Provide the [x, y] coordinate of the cell's center where the given text is located.  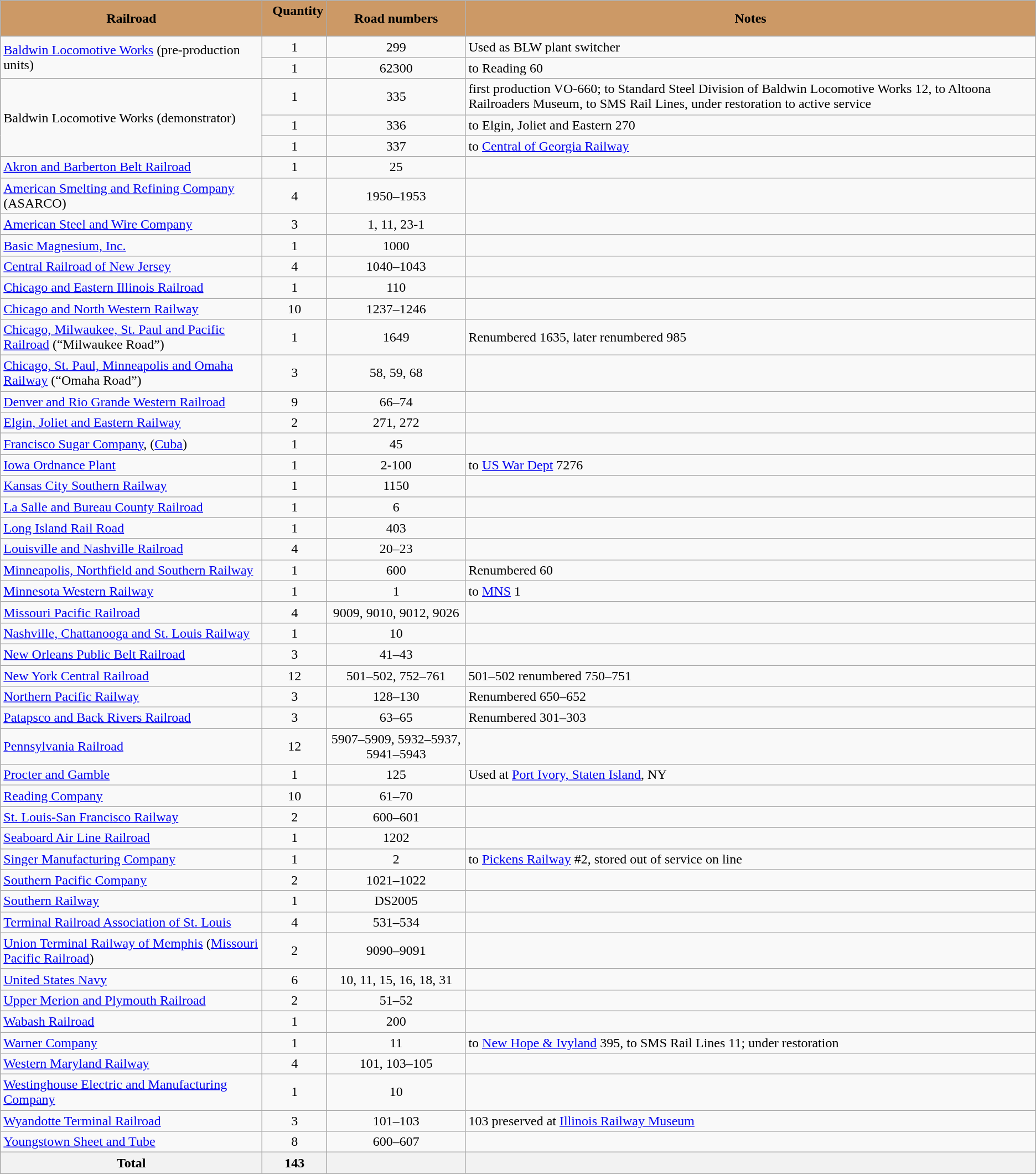
600–601 [396, 817]
Notes [750, 19]
to Pickens Railway #2, stored out of service on line [750, 859]
Chicago, St. Paul, Minneapolis and Omaha Railway (“Omaha Road”) [132, 373]
Wabash Railroad [132, 1021]
Total [132, 1163]
Northern Pacific Railway [132, 697]
Singer Manufacturing Company [132, 859]
Procter and Gamble [132, 775]
to US War Dept 7276 [750, 465]
Francisco Sugar Company, (Cuba) [132, 444]
Nashville, Chattanooga and St. Louis Railway [132, 633]
103 preserved at Illinois Railway Museum [750, 1121]
101, 103–105 [396, 1064]
Union Terminal Railway of Memphis (Missouri Pacific Railroad) [132, 951]
600–607 [396, 1142]
Central Railroad of New Jersey [132, 266]
to Reading 60 [750, 68]
128–130 [396, 697]
337 [396, 146]
20–23 [396, 549]
9009, 9010, 9012, 9026 [396, 612]
1150 [396, 486]
American Steel and Wire Company [132, 224]
62300 [396, 68]
Akron and Barberton Belt Railroad [132, 167]
336 [396, 125]
to MNS 1 [750, 591]
600 [396, 570]
25 [396, 167]
143 [294, 1163]
51–52 [396, 1000]
to New Hope & Ivyland 395, to SMS Rail Lines 11; under restoration [750, 1042]
Renumbered 1635, later renumbered 985 [750, 338]
Kansas City Southern Railway [132, 486]
Western Maryland Railway [132, 1064]
125 [396, 775]
Wyandotte Terminal Railroad [132, 1121]
Renumbered 60 [750, 570]
La Salle and Bureau County Railroad [132, 507]
299 [396, 47]
Iowa Ordnance Plant [132, 465]
1950–1953 [396, 196]
Baldwin Locomotive Works (demonstrator) [132, 117]
531–534 [396, 922]
to Central of Georgia Railway [750, 146]
Renumbered 650–652 [750, 697]
DS2005 [396, 901]
Louisville and Nashville Railroad [132, 549]
Railroad [132, 19]
Seaboard Air Line Railroad [132, 838]
1649 [396, 338]
Road numbers [396, 19]
1021–1022 [396, 880]
101–103 [396, 1121]
American Smelting and Refining Company (ASARCO) [132, 196]
1000 [396, 245]
1237–1246 [396, 308]
Missouri Pacific Railroad [132, 612]
1040–1043 [396, 266]
1202 [396, 838]
Pennsylvania Railroad [132, 746]
Patapsco and Back Rivers Railroad [132, 718]
11 [396, 1042]
Warner Company [132, 1042]
335 [396, 96]
St. Louis-San Francisco Railway [132, 817]
Elgin, Joliet and Eastern Railway [132, 423]
Used at Port Ivory, Staten Island, NY [750, 775]
Used as BLW plant switcher [750, 47]
Upper Merion and Plymouth Railroad [132, 1000]
9090–9091 [396, 951]
Chicago and North Western Railway [132, 308]
5907–5909, 5932–5937, 5941–5943 [396, 746]
Chicago, Milwaukee, St. Paul and Pacific Railroad (“Milwaukee Road”) [132, 338]
8 [294, 1142]
Quantity [294, 19]
271, 272 [396, 423]
63–65 [396, 718]
10, 11, 15, 16, 18, 31 [396, 979]
Terminal Railroad Association of St. Louis [132, 922]
United States Navy [132, 979]
Reading Company [132, 796]
Renumbered 301–303 [750, 718]
1, 11, 23-1 [396, 224]
Youngstown Sheet and Tube [132, 1142]
501–502 renumbered 750–751 [750, 676]
Westinghouse Electric and Manufacturing Company [132, 1093]
45 [396, 444]
Minnesota Western Railway [132, 591]
Chicago and Eastern Illinois Railroad [132, 287]
2-100 [396, 465]
9 [294, 402]
Minneapolis, Northfield and Southern Railway [132, 570]
66–74 [396, 402]
New Orleans Public Belt Railroad [132, 654]
Denver and Rio Grande Western Railroad [132, 402]
501–502, 752–761 [396, 676]
200 [396, 1021]
Basic Magnesium, Inc. [132, 245]
Southern Pacific Company [132, 880]
58, 59, 68 [396, 373]
Long Island Rail Road [132, 528]
Southern Railway [132, 901]
Baldwin Locomotive Works (pre-production units) [132, 58]
to Elgin, Joliet and Eastern 270 [750, 125]
61–70 [396, 796]
403 [396, 528]
41–43 [396, 654]
New York Central Railroad [132, 676]
110 [396, 287]
